Identify which cell holds the provided text, then report its (X, Y) central coordinate. 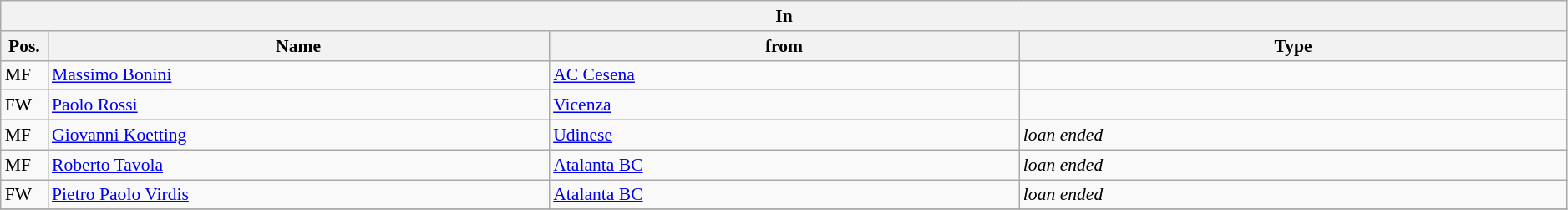
Roberto Tavola (298, 165)
Udinese (784, 136)
Name (298, 46)
Massimo Bonini (298, 75)
Pos. (24, 46)
Vicenza (784, 105)
Pietro Paolo Virdis (298, 195)
In (784, 16)
from (784, 46)
Paolo Rossi (298, 105)
Giovanni Koetting (298, 136)
AC Cesena (784, 75)
Type (1293, 46)
